Output the (X, Y) coordinate of the center of the cell containing the given text.  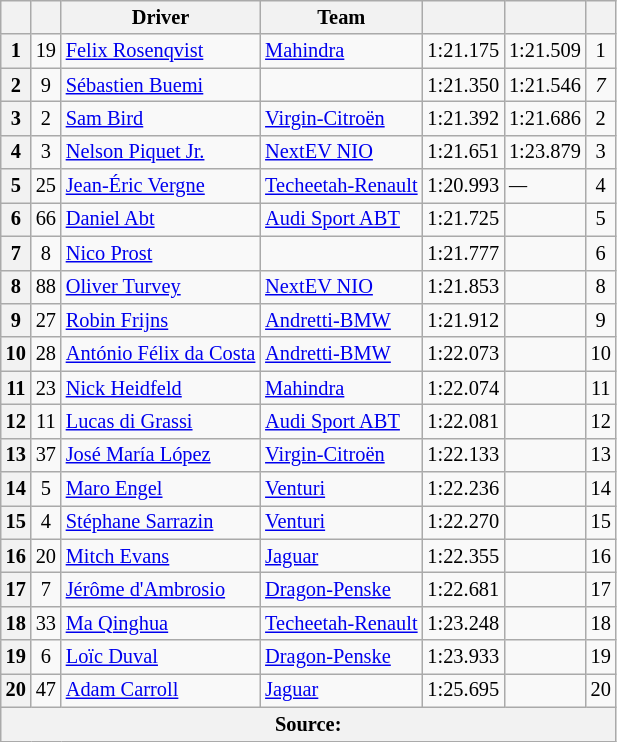
Felix Rosenqvist (160, 51)
1:21.509 (545, 51)
1:20.993 (463, 186)
1:22.133 (463, 455)
1:21.686 (545, 118)
Sébastien Buemi (160, 85)
Lucas di Grassi (160, 421)
José María López (160, 455)
Loïc Duval (160, 657)
Ma Qinghua (160, 623)
66 (46, 219)
28 (46, 354)
1:22.355 (463, 556)
Nico Prost (160, 253)
1:21.777 (463, 253)
27 (46, 320)
1:21.350 (463, 85)
Nelson Piquet Jr. (160, 152)
Daniel Abt (160, 219)
33 (46, 623)
47 (46, 690)
1:21.392 (463, 118)
1:21.175 (463, 51)
Jean-Éric Vergne (160, 186)
1:21.725 (463, 219)
Source: (308, 724)
88 (46, 287)
37 (46, 455)
Adam Carroll (160, 690)
1:21.853 (463, 287)
— (545, 186)
Stéphane Sarrazin (160, 522)
António Félix da Costa (160, 354)
1:21.912 (463, 320)
Oliver Turvey (160, 287)
1:21.651 (463, 152)
1:23.933 (463, 657)
1:22.236 (463, 489)
1:22.081 (463, 421)
25 (46, 186)
Sam Bird (160, 118)
Driver (160, 17)
1:23.248 (463, 623)
Mitch Evans (160, 556)
1:23.879 (545, 152)
Nick Heidfeld (160, 388)
1:25.695 (463, 690)
23 (46, 388)
Robin Frijns (160, 320)
1:22.073 (463, 354)
Team (341, 17)
1:22.270 (463, 522)
Jérôme d'Ambrosio (160, 589)
Maro Engel (160, 489)
1:22.681 (463, 589)
1:22.074 (463, 388)
1:21.546 (545, 85)
